Extract the (X, Y) coordinate from the center of the cell holding the provided text.  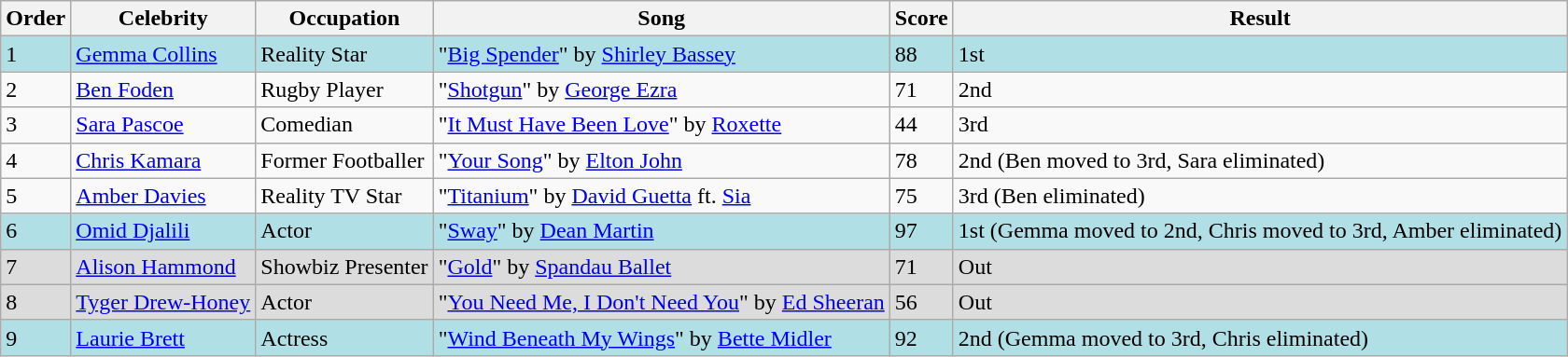
Reality TV Star (344, 196)
Actress (344, 337)
Gemma Collins (163, 54)
"It Must Have Been Love" by Roxette (661, 125)
Amber Davies (163, 196)
3rd (1260, 125)
"Titanium" by David Guetta ft. Sia (661, 196)
Song (661, 19)
Comedian (344, 125)
1st (1260, 54)
Chris Kamara (163, 160)
Former Footballer (344, 160)
2nd (Gemma moved to 3rd, Chris eliminated) (1260, 337)
7 (35, 267)
Reality Star (344, 54)
3 (35, 125)
Alison Hammond (163, 267)
Celebrity (163, 19)
2nd (1260, 89)
1st (Gemma moved to 2nd, Chris moved to 3rd, Amber eliminated) (1260, 231)
Score (921, 19)
92 (921, 337)
Ben Foden (163, 89)
Omid Djalili (163, 231)
56 (921, 302)
Occupation (344, 19)
8 (35, 302)
Laurie Brett (163, 337)
Tyger Drew-Honey (163, 302)
1 (35, 54)
Showbiz Presenter (344, 267)
Rugby Player (344, 89)
2nd (Ben moved to 3rd, Sara eliminated) (1260, 160)
"Wind Beneath My Wings" by Bette Midler (661, 337)
5 (35, 196)
78 (921, 160)
44 (921, 125)
75 (921, 196)
"You Need Me, I Don't Need You" by Ed Sheeran (661, 302)
"Shotgun" by George Ezra (661, 89)
"Sway" by Dean Martin (661, 231)
2 (35, 89)
Order (35, 19)
"Gold" by Spandau Ballet (661, 267)
3rd (Ben eliminated) (1260, 196)
"Your Song" by Elton John (661, 160)
4 (35, 160)
"Big Spender" by Shirley Bassey (661, 54)
97 (921, 231)
Sara Pascoe (163, 125)
88 (921, 54)
9 (35, 337)
6 (35, 231)
Result (1260, 19)
